Extract the [x, y] coordinate from the center of the cell holding the provided text.  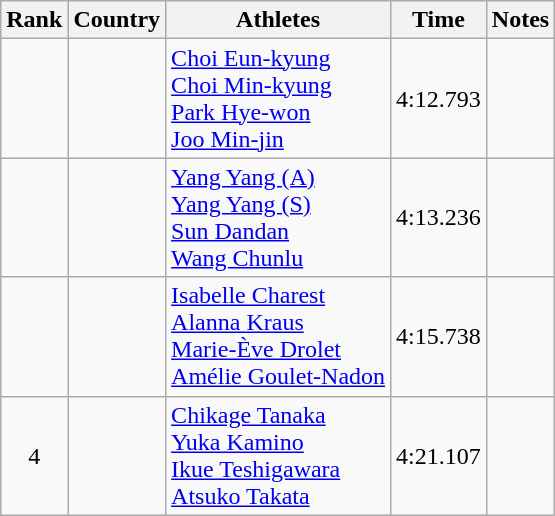
Yang Yang (A) Yang Yang (S) Sun Dandan Wang Chunlu [278, 218]
Chikage Tanaka Yuka Kamino Ikue Teshigawara Atsuko Takata [278, 456]
Choi Eun-kyung Choi Min-kyung Park Hye-won Joo Min-jin [278, 98]
Athletes [278, 20]
4:13.236 [439, 218]
Rank [34, 20]
Time [439, 20]
Country [117, 20]
Notes [520, 20]
4:21.107 [439, 456]
4:15.738 [439, 336]
Isabelle Charest Alanna Kraus Marie-Ève Drolet Amélie Goulet-Nadon [278, 336]
4:12.793 [439, 98]
4 [34, 456]
